Return (X, Y) of the center of cell containing provided text 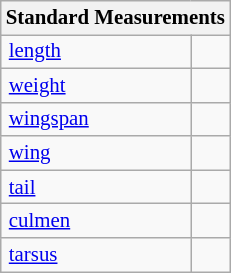
culmen (96, 221)
Standard Measurements (116, 18)
length (96, 51)
tail (96, 187)
tarsus (96, 255)
wing (96, 153)
weight (96, 85)
wingspan (96, 119)
